Extract the [X, Y] coordinate from the center of the cell holding the provided text.  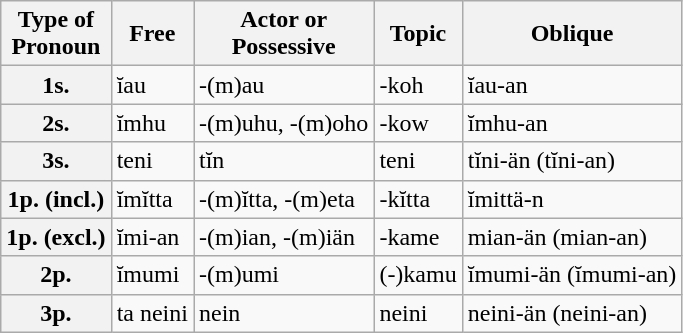
Actor or Possessive [284, 34]
(-)kamu [418, 275]
neini [418, 313]
nein [284, 313]
-(m)uhu, -(m)oho [284, 123]
ĭmittä-n [572, 199]
ĭmumi [152, 275]
-kow [418, 123]
ĭmhu [152, 123]
Type of Pronoun [56, 34]
ĭau [152, 85]
-koh [418, 85]
ĭmumi-än (ĭmumi-an) [572, 275]
ĭmhu-an [572, 123]
3p. [56, 313]
1p. (incl.) [56, 199]
Topic [418, 34]
-(m)ĭtta, -(m)eta [284, 199]
3s. [56, 161]
1p. (excl.) [56, 237]
tĭni-än (tĭni-an) [572, 161]
1s. [56, 85]
ta neini [152, 313]
ĭmĭtta [152, 199]
ĭau-an [572, 85]
tĭn [284, 161]
-(m)umi [284, 275]
-kame [418, 237]
-(m)au [284, 85]
-kĭtta [418, 199]
Oblique [572, 34]
2p. [56, 275]
-(m)ian, -(m)iän [284, 237]
Free [152, 34]
neini-än (neini-an) [572, 313]
mian-än (mian-an) [572, 237]
2s. [56, 123]
ĭmi-an [152, 237]
